Pinpoint the cell where the given text exists, returning its [x, y] midpoint coordinate. 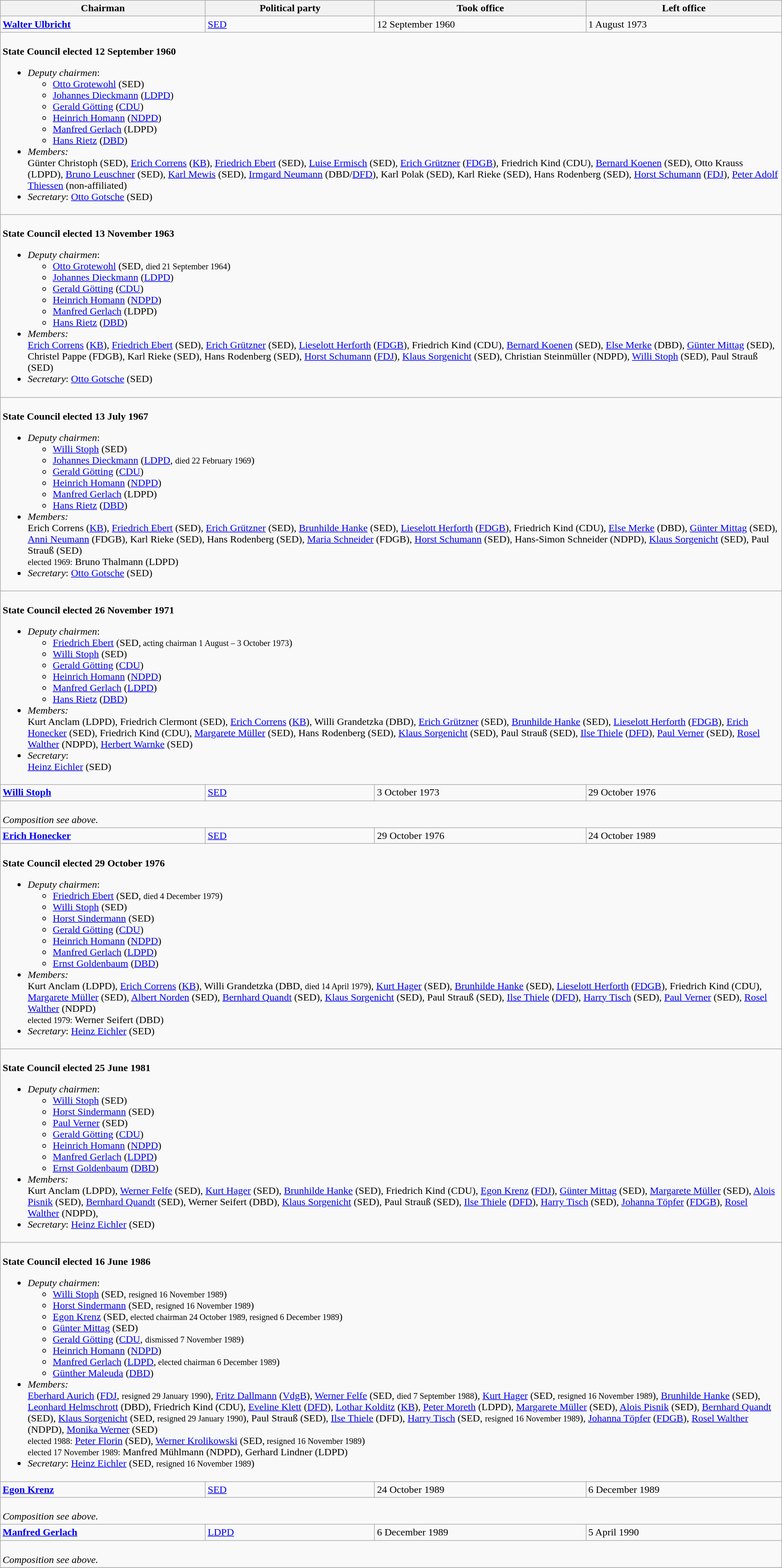
Erich Honecker [103, 836]
Walter Ulbricht [103, 24]
1 August 1973 [684, 24]
Left office [684, 8]
Political party [290, 8]
Egon Krenz [103, 1489]
5 April 1990 [684, 1533]
Took office [480, 8]
3 October 1973 [480, 793]
LDPD [290, 1533]
Willi Stoph [103, 793]
12 September 1960 [480, 24]
Chairman [103, 8]
Manfred Gerlach [103, 1533]
